Pinpoint the cell where the given text exists, returning its (x, y) midpoint coordinate. 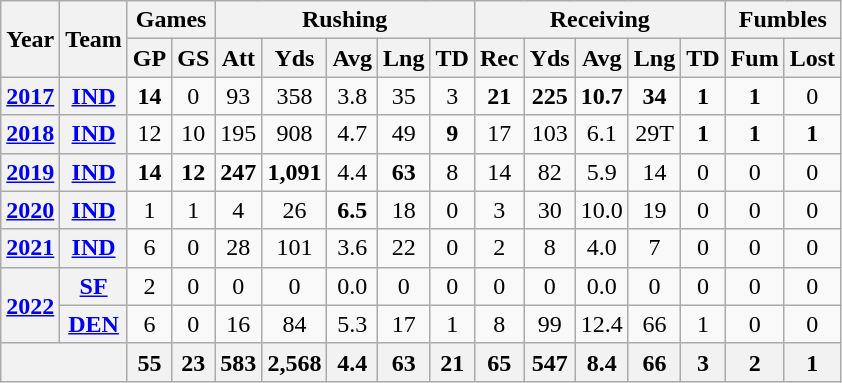
2019 (30, 172)
Receiving (600, 20)
10.0 (602, 210)
12.4 (602, 324)
9 (452, 134)
82 (550, 172)
247 (238, 172)
2017 (30, 96)
Rec (499, 58)
99 (550, 324)
10.7 (602, 96)
35 (404, 96)
Fumbles (782, 20)
101 (294, 248)
2021 (30, 248)
93 (238, 96)
65 (499, 362)
30 (550, 210)
GS (194, 58)
19 (654, 210)
Team (94, 39)
Games (170, 20)
Rushing (345, 20)
2018 (30, 134)
DEN (94, 324)
358 (294, 96)
8.4 (602, 362)
5.9 (602, 172)
GP (149, 58)
SF (94, 286)
7 (654, 248)
16 (238, 324)
2022 (30, 305)
22 (404, 248)
84 (294, 324)
10 (194, 134)
Lost (812, 58)
23 (194, 362)
Year (30, 39)
583 (238, 362)
4.0 (602, 248)
3.6 (352, 248)
2020 (30, 210)
908 (294, 134)
6.1 (602, 134)
6.5 (352, 210)
3.8 (352, 96)
26 (294, 210)
49 (404, 134)
55 (149, 362)
195 (238, 134)
4.7 (352, 134)
18 (404, 210)
103 (550, 134)
28 (238, 248)
4 (238, 210)
1,091 (294, 172)
2,568 (294, 362)
Att (238, 58)
34 (654, 96)
5.3 (352, 324)
547 (550, 362)
225 (550, 96)
Fum (754, 58)
29T (654, 134)
